From the cell containing the given text, extract its center point as (X, Y) coordinate. 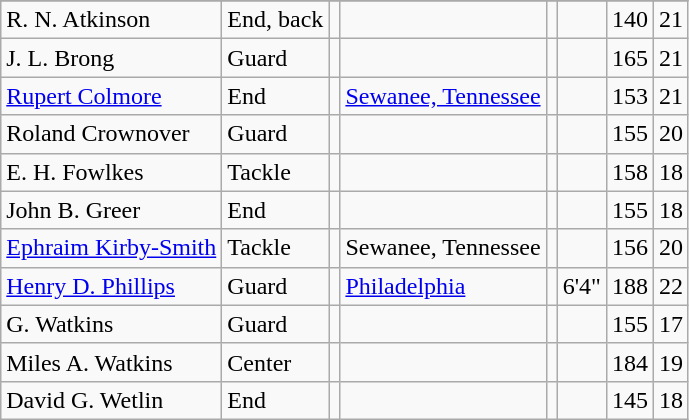
End, back (276, 20)
Ephraim Kirby-Smith (112, 248)
184 (630, 362)
188 (630, 286)
153 (630, 96)
Philadelphia (443, 286)
19 (670, 362)
165 (630, 58)
Roland Crownover (112, 134)
John B. Greer (112, 210)
17 (670, 324)
158 (630, 172)
R. N. Atkinson (112, 20)
Miles A. Watkins (112, 362)
J. L. Brong (112, 58)
156 (630, 248)
Rupert Colmore (112, 96)
G. Watkins (112, 324)
140 (630, 20)
6'4" (582, 286)
E. H. Fowlkes (112, 172)
Center (276, 362)
22 (670, 286)
145 (630, 400)
David G. Wetlin (112, 400)
Henry D. Phillips (112, 286)
